Output the [x, y] coordinate of the center of the cell containing the given text.  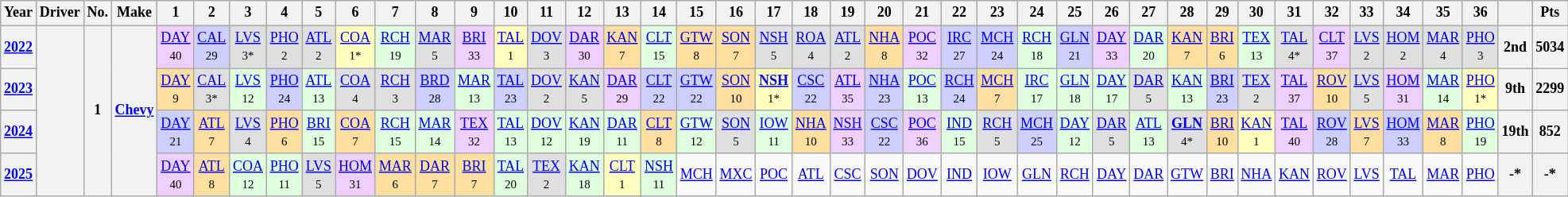
Driver [60, 13]
2 [211, 13]
ATL [811, 175]
DAY33 [1111, 47]
GTW8 [696, 47]
DAR11 [622, 132]
BRI7 [474, 175]
TAL1 [510, 47]
IND15 [959, 132]
KAN13 [1187, 90]
MCH25 [1037, 132]
GLN [1037, 175]
11 [547, 13]
CAL3* [211, 90]
PHO2 [285, 47]
BRI23 [1222, 90]
26 [1111, 13]
RCH19 [395, 47]
MXC [736, 175]
DAY17 [1111, 90]
MCH [696, 175]
2022 [19, 47]
DOV2 [547, 90]
24 [1037, 13]
36 [1480, 13]
23 [997, 13]
PHO [1480, 175]
TAL23 [510, 90]
KAN19 [584, 132]
BRI15 [319, 132]
KAN [1295, 175]
LVS [1367, 175]
2025 [19, 175]
DAY 9 [176, 90]
6 [356, 13]
5034 [1550, 47]
BRI33 [474, 47]
NHA23 [885, 90]
34 [1403, 13]
LVS2 [1367, 47]
Make [134, 13]
HOM33 [1403, 132]
ATL7 [211, 132]
COA4 [356, 90]
LVS12 [248, 90]
2024 [19, 132]
CLT37 [1332, 47]
Pts [1550, 13]
14 [660, 13]
NHA [1256, 175]
NSH1* [774, 90]
DAY21 [176, 132]
25 [1074, 13]
22 [959, 13]
NSH11 [660, 175]
SON10 [736, 90]
POC32 [923, 47]
BRI [1222, 175]
GTW [1187, 175]
17 [774, 13]
28 [1187, 13]
No. [97, 13]
NHA8 [885, 47]
DAR30 [584, 47]
COA12 [248, 175]
RCH15 [395, 132]
CLT15 [660, 47]
TAL37 [1295, 90]
5 [319, 13]
31 [1295, 13]
RCH3 [395, 90]
16 [736, 13]
TEX32 [474, 132]
GTW12 [696, 132]
KAN18 [584, 175]
SON [885, 175]
TAL [1403, 175]
CLT1 [622, 175]
KAN5 [584, 90]
DAR7 [435, 175]
ATL8 [211, 175]
DOV12 [547, 132]
7 [395, 13]
4 [285, 13]
9 [474, 13]
IND [959, 175]
HOM2 [1403, 47]
DAY [1111, 175]
10 [510, 13]
RCH5 [997, 132]
NSH33 [847, 132]
MAR [1443, 175]
ROV28 [1332, 132]
SON5 [736, 132]
TAL13 [510, 132]
19 [847, 13]
CSC [847, 175]
PHO11 [285, 175]
COA1* [356, 47]
ROV10 [1332, 90]
13 [622, 13]
KAN1 [1256, 132]
MAR6 [395, 175]
DAR29 [622, 90]
GLN21 [1074, 47]
35 [1443, 13]
20 [885, 13]
NSH5 [774, 47]
MAR13 [474, 90]
IRC17 [1037, 90]
MAR4 [1443, 47]
RCH24 [959, 90]
2nd [1515, 47]
CLT22 [660, 90]
IRC27 [959, 47]
POC [774, 175]
DAY12 [1074, 132]
PHO1* [1480, 90]
19th [1515, 132]
8 [435, 13]
RCH [1074, 175]
LVS4 [248, 132]
21 [923, 13]
TAL4* [1295, 47]
9th [1515, 90]
TEX13 [1256, 47]
15 [696, 13]
BRD28 [435, 90]
PHO24 [285, 90]
MCH24 [997, 47]
DOV [923, 175]
POC36 [923, 132]
TAL20 [510, 175]
LVS3* [248, 47]
MAR8 [1443, 132]
SON7 [736, 47]
29 [1222, 13]
Year [19, 13]
COA7 [356, 132]
GLN4* [1187, 132]
PHO3 [1480, 47]
DAR20 [1149, 47]
18 [811, 13]
Chevy [134, 111]
33 [1367, 13]
IOW [997, 175]
MCH7 [997, 90]
MAR5 [435, 47]
GLN18 [1074, 90]
DAR [1149, 175]
BRI10 [1222, 132]
DOV3 [547, 47]
LVS7 [1367, 132]
PHO19 [1480, 132]
NHA10 [811, 132]
3 [248, 13]
POC13 [923, 90]
BRI6 [1222, 47]
30 [1256, 13]
2299 [1550, 90]
ATL35 [847, 90]
CAL29 [211, 47]
32 [1332, 13]
GTW22 [696, 90]
852 [1550, 132]
IOW11 [774, 132]
ROA4 [811, 47]
27 [1149, 13]
CLT8 [660, 132]
12 [584, 13]
RCH18 [1037, 47]
PHO6 [285, 132]
2023 [19, 90]
TAL40 [1295, 132]
ROV [1332, 175]
